Determine the (x, y) coordinate at the center of the cell enclosing the given text.  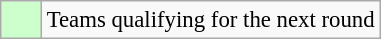
Teams qualifying for the next round (210, 20)
